Find where the given text appears and provide that cell's center as (x, y) coordinate. 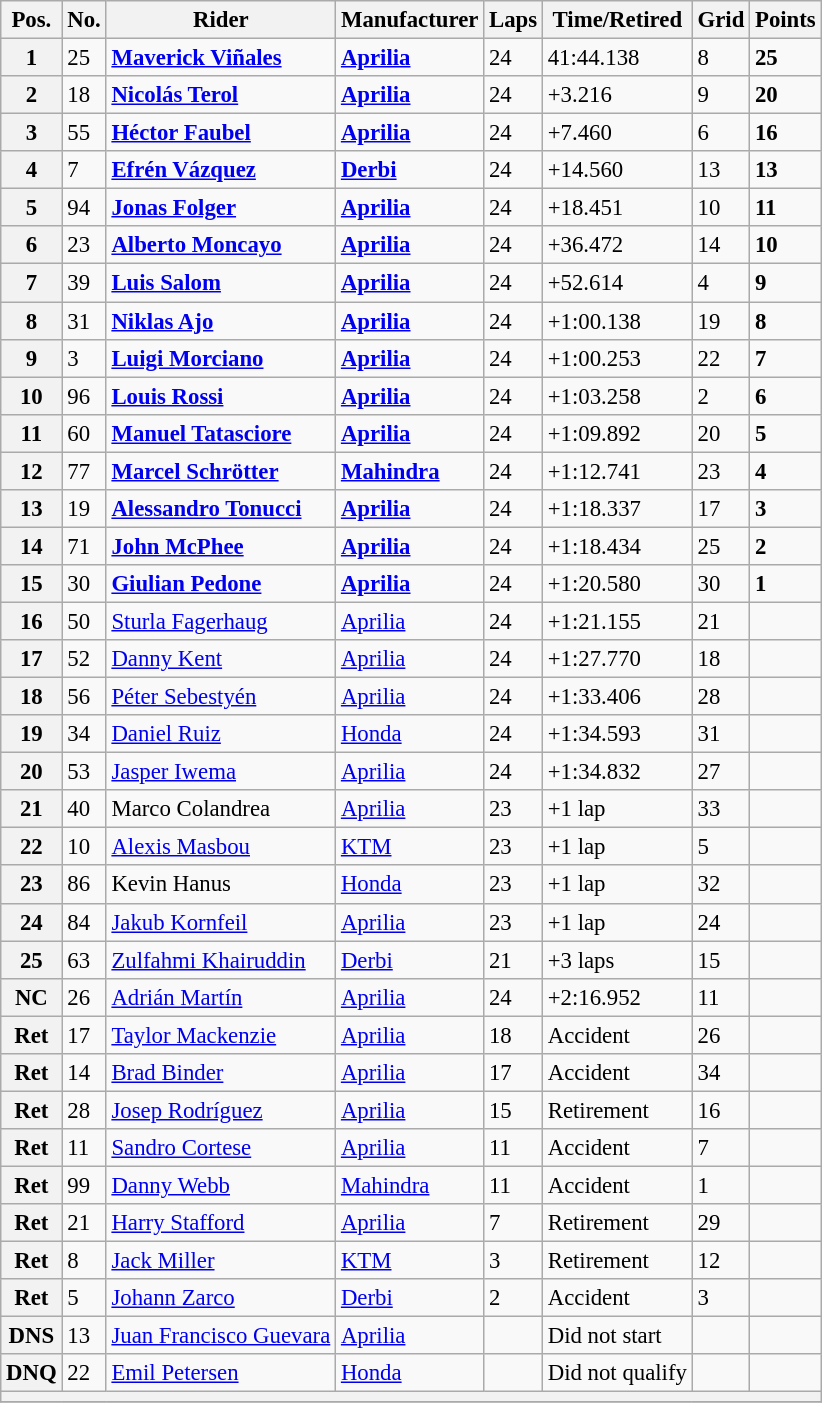
+1:33.406 (617, 697)
No. (84, 20)
+52.614 (617, 283)
+36.472 (617, 245)
+3.216 (617, 95)
Kevin Hanus (220, 885)
33 (720, 809)
Héctor Faubel (220, 133)
Luigi Morciano (220, 358)
Jakub Kornfeil (220, 922)
27 (720, 772)
Giulian Pedone (220, 584)
+14.560 (617, 170)
Harry Stafford (220, 1223)
56 (84, 697)
+1:00.138 (617, 321)
Louis Rossi (220, 396)
53 (84, 772)
Pos. (32, 20)
+1:27.770 (617, 659)
Danny Webb (220, 1185)
Manufacturer (410, 20)
94 (84, 208)
52 (84, 659)
96 (84, 396)
Did not qualify (617, 1373)
Rider (220, 20)
Josep Rodríguez (220, 1110)
Jack Miller (220, 1261)
60 (84, 433)
Marco Colandrea (220, 809)
Laps (514, 20)
Niklas Ajo (220, 321)
Grid (720, 20)
DNQ (32, 1373)
Marcel Schrötter (220, 471)
Alessandro Tonucci (220, 509)
Nicolás Terol (220, 95)
Jasper Iwema (220, 772)
99 (84, 1185)
Daniel Ruiz (220, 734)
Alexis Masbou (220, 847)
55 (84, 133)
Sturla Fagerhaug (220, 621)
50 (84, 621)
Adrián Martín (220, 997)
Brad Binder (220, 1073)
Luis Salom (220, 283)
Johann Zarco (220, 1298)
+1:18.337 (617, 509)
40 (84, 809)
Juan Francisco Guevara (220, 1336)
77 (84, 471)
Péter Sebestyén (220, 697)
NC (32, 997)
+18.451 (617, 208)
71 (84, 546)
41:44.138 (617, 58)
Points (786, 20)
John McPhee (220, 546)
Manuel Tatasciore (220, 433)
63 (84, 960)
+7.460 (617, 133)
39 (84, 283)
+1:09.892 (617, 433)
32 (720, 885)
+1:21.155 (617, 621)
+1:20.580 (617, 584)
Sandro Cortese (220, 1148)
DNS (32, 1336)
Danny Kent (220, 659)
+1:00.253 (617, 358)
Emil Petersen (220, 1373)
84 (84, 922)
+2:16.952 (617, 997)
+1:34.593 (617, 734)
Maverick Viñales (220, 58)
86 (84, 885)
Efrén Vázquez (220, 170)
+1:03.258 (617, 396)
+1:18.434 (617, 546)
Taylor Mackenzie (220, 1035)
Did not start (617, 1336)
29 (720, 1223)
Zulfahmi Khairuddin (220, 960)
Time/Retired (617, 20)
+1:34.832 (617, 772)
Jonas Folger (220, 208)
+3 laps (617, 960)
Alberto Moncayo (220, 245)
+1:12.741 (617, 471)
